Search for the cell housing the specified text and yield its [x, y] center coordinate. 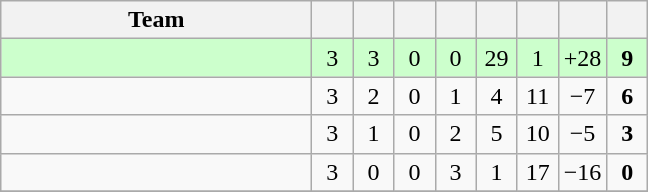
17 [538, 172]
5 [496, 134]
11 [538, 96]
9 [628, 58]
6 [628, 96]
10 [538, 134]
Team [156, 20]
4 [496, 96]
+28 [582, 58]
29 [496, 58]
−16 [582, 172]
−7 [582, 96]
−5 [582, 134]
